Capture the cell that displays the provided text and extract its [x, y] central coordinate. 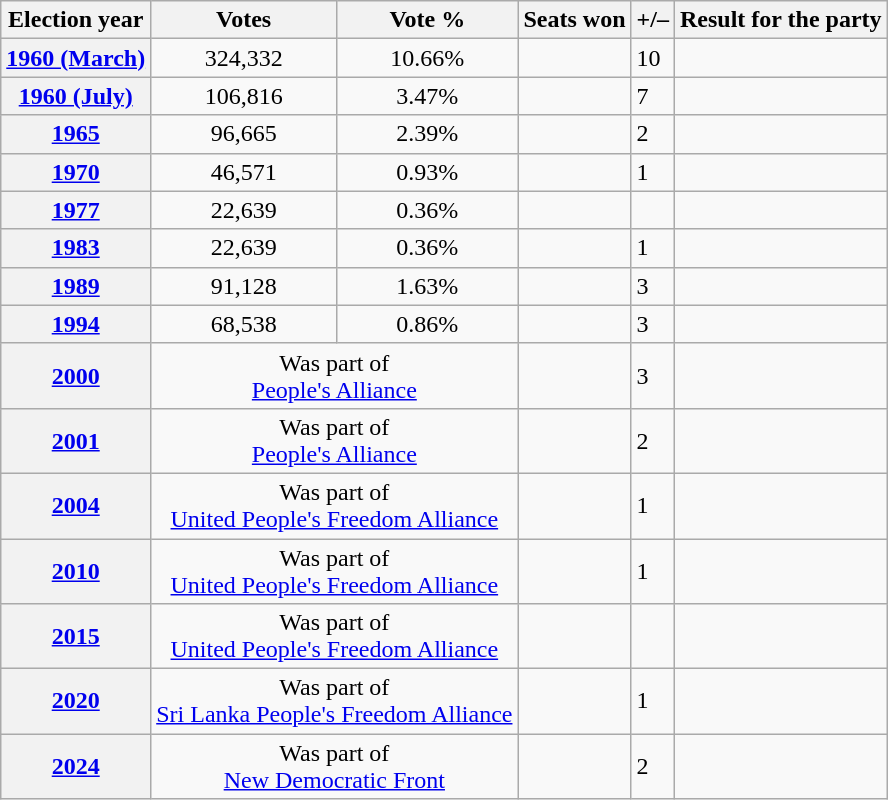
Was part of New Democratic Front [334, 766]
Election year [76, 20]
2.39% [428, 134]
Votes [244, 20]
1977 [76, 210]
1983 [76, 248]
Was part of Sri Lanka People's Freedom Alliance [334, 702]
1960 (July) [76, 96]
0.93% [428, 172]
0.86% [428, 324]
+/– [652, 20]
2000 [76, 376]
2015 [76, 636]
2001 [76, 440]
106,816 [244, 96]
68,538 [244, 324]
1.63% [428, 286]
1989 [76, 286]
1994 [76, 324]
Seats won [574, 20]
1965 [76, 134]
2020 [76, 702]
2010 [76, 570]
10 [652, 58]
46,571 [244, 172]
3.47% [428, 96]
1970 [76, 172]
7 [652, 96]
10.66% [428, 58]
2004 [76, 506]
1960 (March) [76, 58]
Result for the party [780, 20]
2024 [76, 766]
96,665 [244, 134]
91,128 [244, 286]
324,332 [244, 58]
Vote % [428, 20]
